Provide the [x, y] coordinate of the cell's center where the given text is located.  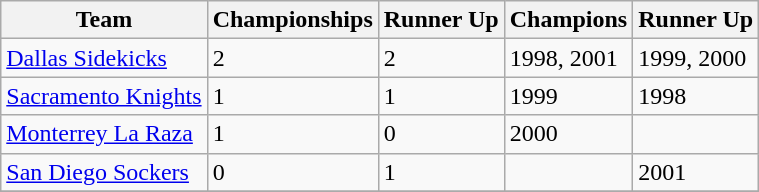
Championships [292, 20]
1998 [696, 96]
Champions [568, 20]
Monterrey La Raza [104, 134]
2000 [568, 134]
Sacramento Knights [104, 96]
Team [104, 20]
1999, 2000 [696, 58]
2001 [696, 172]
San Diego Sockers [104, 172]
1998, 2001 [568, 58]
Dallas Sidekicks [104, 58]
1999 [568, 96]
